Locate the cell with the specified text and output its (x, y) center coordinate. 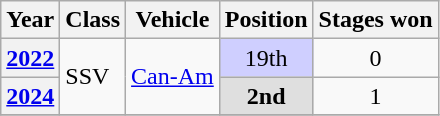
Stages won (376, 20)
2024 (30, 96)
19th (266, 58)
SSV (93, 77)
0 (376, 58)
Class (93, 20)
Position (266, 20)
Can-Am (173, 77)
1 (376, 96)
2022 (30, 58)
2nd (266, 96)
Vehicle (173, 20)
Year (30, 20)
